Scan for the cell matching the given text and deliver its (X, Y) coordinate at center. 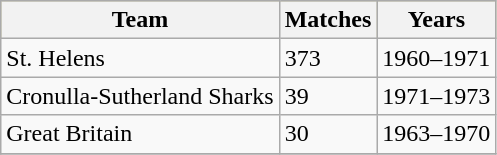
39 (328, 96)
1971–1973 (436, 96)
Great Britain (140, 134)
373 (328, 58)
Cronulla-Sutherland Sharks (140, 96)
30 (328, 134)
Years (436, 20)
1963–1970 (436, 134)
1960–1971 (436, 58)
Matches (328, 20)
St. Helens (140, 58)
Team (140, 20)
